Find where the given text appears and provide that cell's center as [x, y] coordinate. 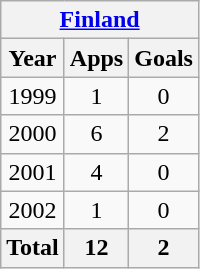
2001 [33, 172]
4 [96, 172]
Total [33, 248]
6 [96, 134]
2002 [33, 210]
Year [33, 58]
12 [96, 248]
1999 [33, 96]
Apps [96, 58]
Finland [100, 20]
Goals [164, 58]
2000 [33, 134]
